Output the [x, y] coordinate of the center of the cell containing the given text.  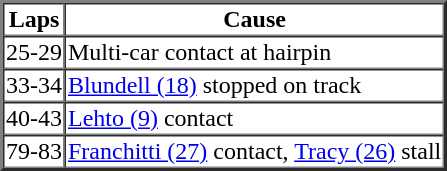
Blundell (18) stopped on track [254, 86]
25-29 [34, 52]
Franchitti (27) contact, Tracy (26) stall [254, 152]
Lehto (9) contact [254, 118]
Cause [254, 20]
Laps [34, 20]
33-34 [34, 86]
Multi-car contact at hairpin [254, 52]
40-43 [34, 118]
79-83 [34, 152]
